From the cell containing the given text, extract its center point as [X, Y] coordinate. 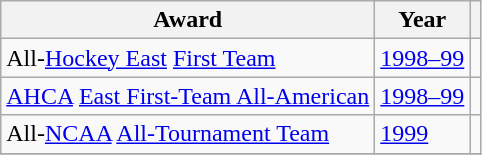
Year [422, 20]
Award [188, 20]
All-Hockey East First Team [188, 58]
All-NCAA All-Tournament Team [188, 134]
1999 [422, 134]
AHCA East First-Team All-American [188, 96]
